Return the (X, Y) coordinate for the center point of the cell that contains the specified text.  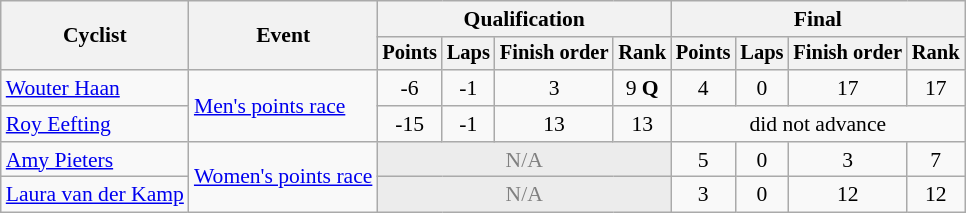
7 (936, 160)
Men's points race (284, 106)
Final (818, 19)
4 (703, 88)
Roy Eefting (95, 124)
-15 (409, 124)
Cyclist (95, 36)
9 Q (642, 88)
-6 (409, 88)
Amy Pieters (95, 160)
Laura van der Kamp (95, 195)
Event (284, 36)
did not advance (818, 124)
Qualification (524, 19)
Wouter Haan (95, 88)
5 (703, 160)
Women's points race (284, 178)
